Find where the given text appears and provide that cell's center as [x, y] coordinate. 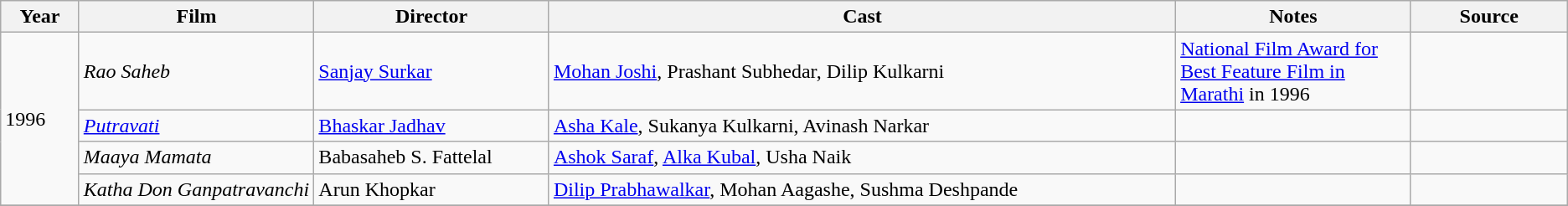
Source [1489, 17]
Notes [1293, 17]
Rao Saheb [196, 71]
Katha Don Ganpatravanchi [196, 189]
Film [196, 17]
Cast [862, 17]
Babasaheb S. Fattelal [432, 157]
Ashok Saraf, Alka Kubal, Usha Naik [862, 157]
Asha Kale, Sukanya Kulkarni, Avinash Narkar [862, 126]
1996 [40, 119]
Dilip Prabhawalkar, Mohan Aagashe, Sushma Deshpande [862, 189]
Maaya Mamata [196, 157]
Sanjay Surkar [432, 71]
Mohan Joshi, Prashant Subhedar, Dilip Kulkarni [862, 71]
Arun Khopkar [432, 189]
Director [432, 17]
Year [40, 17]
Bhaskar Jadhav [432, 126]
Putravati [196, 126]
National Film Award for Best Feature Film in Marathi in 1996 [1293, 71]
